Identify which cell holds the provided text, then report its (x, y) central coordinate. 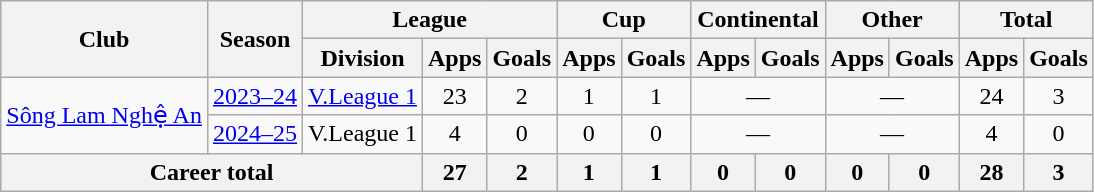
Sông Lam Nghệ An (104, 115)
Cup (624, 20)
Club (104, 39)
28 (991, 172)
Continental (758, 20)
2023–24 (254, 96)
Total (1026, 20)
Career total (212, 172)
League (430, 20)
Season (254, 39)
Division (363, 58)
Other (892, 20)
27 (454, 172)
24 (991, 96)
23 (454, 96)
2024–25 (254, 134)
